Provide the [x, y] coordinate of the cell's center where the given text is located.  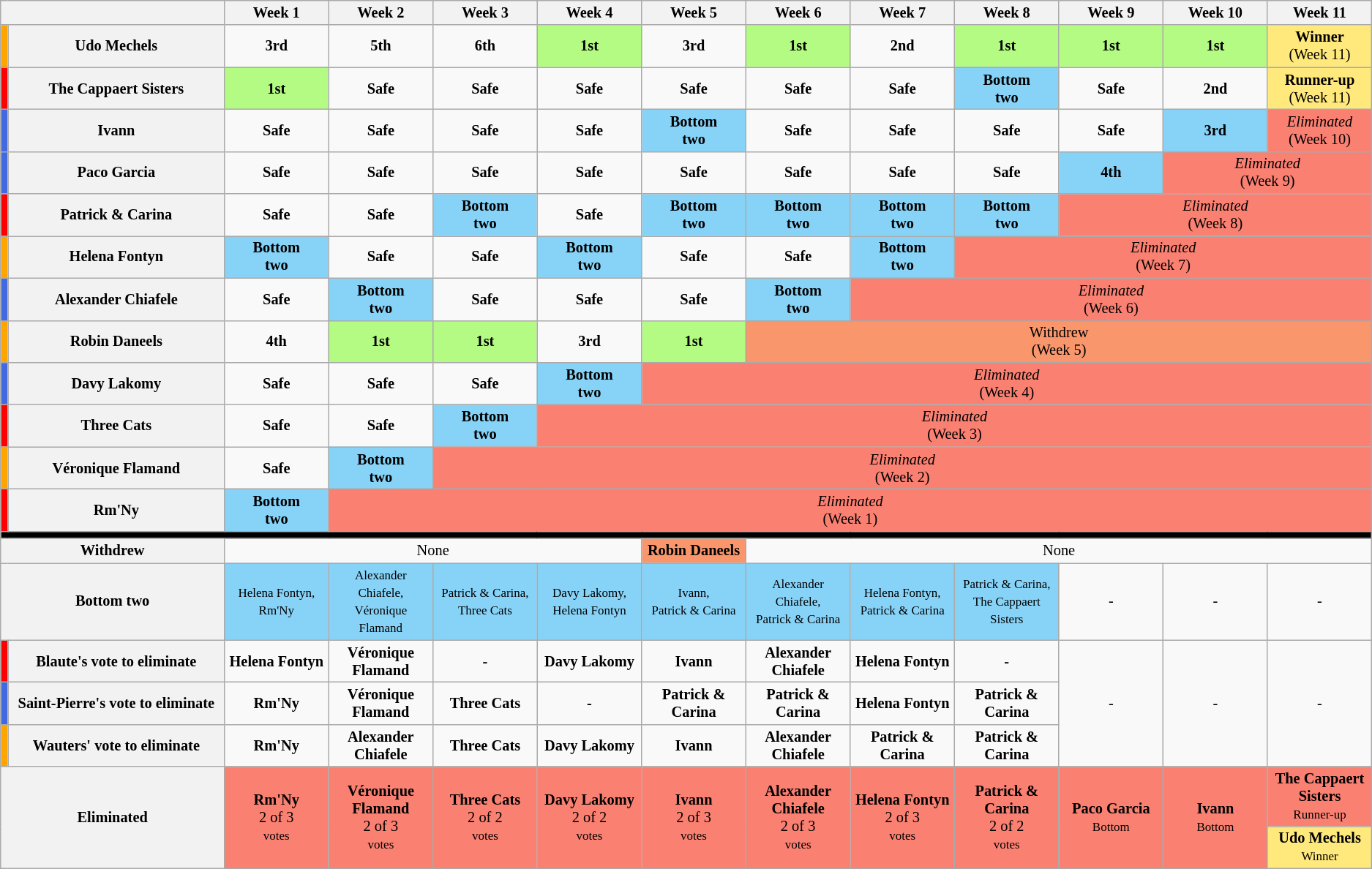
Week 11 [1320, 12]
Eliminated(Week 8) [1215, 215]
Eliminated(Week 1) [850, 510]
Wauters' vote to eliminate [116, 745]
Bottom two [113, 601]
Paco Garcia [116, 173]
Week 1 [277, 12]
Helena Fontyn,Rm'Ny [277, 601]
Week 6 [798, 12]
Three Cats2 of 2votes [486, 818]
IvannBottom [1216, 818]
Week 2 [381, 12]
Paco GarciaBottom [1111, 818]
Withdrew [113, 551]
Eliminated [113, 818]
Week 7 [903, 12]
Week 8 [1007, 12]
Helena Fontyn,Patrick & Carina [903, 601]
Eliminated(Week 4) [1007, 383]
Patrick & Carina,The Cappaert Sisters [1007, 601]
Week 3 [486, 12]
The Cappaert Sisters [116, 89]
Ivann,Patrick & Carina [694, 601]
Eliminated(Week 6) [1111, 299]
Eliminated(Week 2) [903, 468]
Eliminated(Week 3) [954, 426]
Rm'Ny2 of 3votes [277, 818]
Saint-Pierre's vote to eliminate [116, 703]
Eliminated(Week 9) [1267, 173]
Udo Mechels [116, 46]
Blaute's vote to eliminate [116, 661]
Week 5 [694, 12]
Week 10 [1216, 12]
Patrick & Carina2 of 2votes [1007, 818]
6th [486, 46]
Udo MechelsWinner [1320, 847]
Helena Fontyn2 of 3votes [903, 818]
Withdrew(Week 5) [1059, 342]
Ivann2 of 3votes [694, 818]
The Cappaert SistersRunner-up [1320, 797]
Eliminated(Week 7) [1163, 257]
Alexander Chiafele,Véronique Flamand [381, 601]
Eliminated(Week 10) [1320, 130]
Alexander Chiafele2 of 3votes [798, 818]
Davy Lakomy,Helena Fontyn [590, 601]
Patrick & Carina,Three Cats [486, 601]
Runner-up(Week 11) [1320, 89]
5th [381, 46]
Véronique Flamand2 of 3 votes [381, 818]
Davy Lakomy2 of 2votes [590, 818]
Week 4 [590, 12]
Alexander Chiafele,Patrick & Carina [798, 601]
Week 9 [1111, 12]
Winner(Week 11) [1320, 46]
